Provide the (x, y) coordinate of the cell's center where the given text is located.  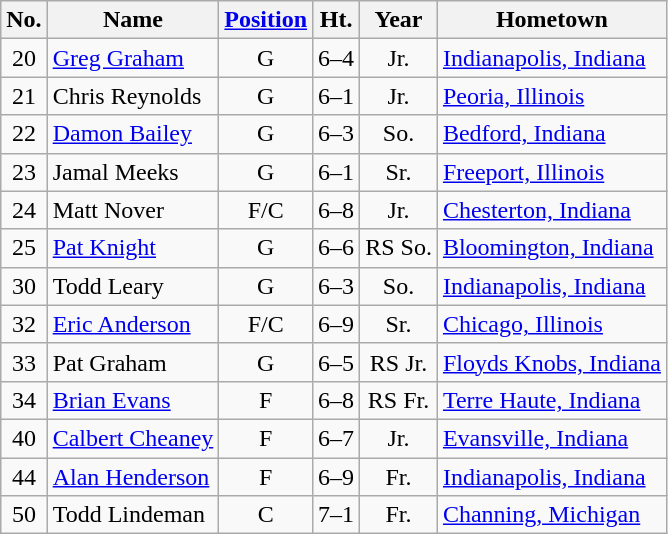
20 (24, 58)
34 (24, 400)
Terre Haute, Indiana (552, 400)
Position (266, 20)
RS So. (399, 248)
24 (24, 210)
40 (24, 438)
Todd Leary (133, 286)
Peoria, Illinois (552, 96)
Brian Evans (133, 400)
Pat Knight (133, 248)
Jamal Meeks (133, 172)
32 (24, 324)
6–4 (336, 58)
Calbert Cheaney (133, 438)
Alan Henderson (133, 477)
RS Jr. (399, 362)
7–1 (336, 515)
22 (24, 134)
Name (133, 20)
Bloomington, Indiana (552, 248)
Evansville, Indiana (552, 438)
23 (24, 172)
6–6 (336, 248)
Ht. (336, 20)
Channing, Michigan (552, 515)
33 (24, 362)
Todd Lindeman (133, 515)
21 (24, 96)
Pat Graham (133, 362)
Chesterton, Indiana (552, 210)
Year (399, 20)
6–7 (336, 438)
50 (24, 515)
Bedford, Indiana (552, 134)
Greg Graham (133, 58)
C (266, 515)
Chris Reynolds (133, 96)
30 (24, 286)
Freeport, Illinois (552, 172)
Chicago, Illinois (552, 324)
44 (24, 477)
Matt Nover (133, 210)
Hometown (552, 20)
6–5 (336, 362)
Damon Bailey (133, 134)
RS Fr. (399, 400)
Eric Anderson (133, 324)
Floyds Knobs, Indiana (552, 362)
No. (24, 20)
25 (24, 248)
